From the cell containing the given text, extract its center point as (X, Y) coordinate. 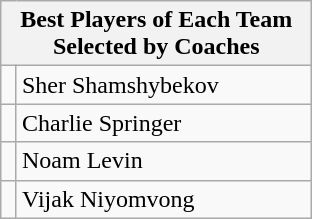
Vijak Niyomvong (164, 199)
Charlie Springer (164, 123)
Noam Levin (164, 161)
Sher Shamshybekov (164, 85)
Best Players of Each Team Selected by Coaches (156, 34)
